Provide the (X, Y) coordinate of the cell's center where the given text is located.  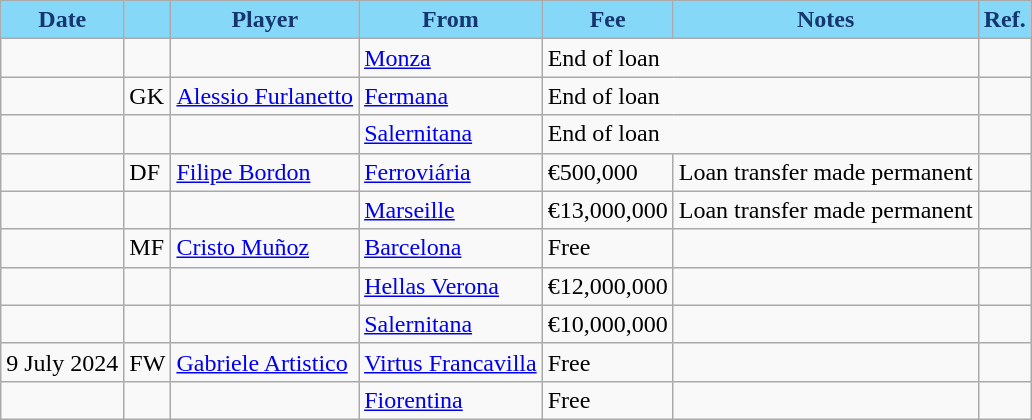
€10,000,000 (608, 324)
FW (148, 362)
Ferroviária (451, 172)
DF (148, 172)
Cristo Muñoz (265, 248)
From (451, 20)
Fee (608, 20)
Filipe Bordon (265, 172)
Gabriele Artistico (265, 362)
Fiorentina (451, 400)
MF (148, 248)
Marseille (451, 210)
Ref. (1004, 20)
GK (148, 96)
Fermana (451, 96)
Date (62, 20)
9 July 2024 (62, 362)
Hellas Verona (451, 286)
Barcelona (451, 248)
Virtus Francavilla (451, 362)
€12,000,000 (608, 286)
€13,000,000 (608, 210)
Notes (826, 20)
Alessio Furlanetto (265, 96)
Player (265, 20)
Monza (451, 58)
€500,000 (608, 172)
